Identify which cell holds the provided text, then report its [X, Y] central coordinate. 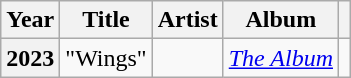
Title [106, 20]
The Album [280, 58]
Artist [188, 20]
2023 [30, 58]
Album [280, 20]
"Wings" [106, 58]
Year [30, 20]
